Search for the cell housing the specified text and yield its (x, y) center coordinate. 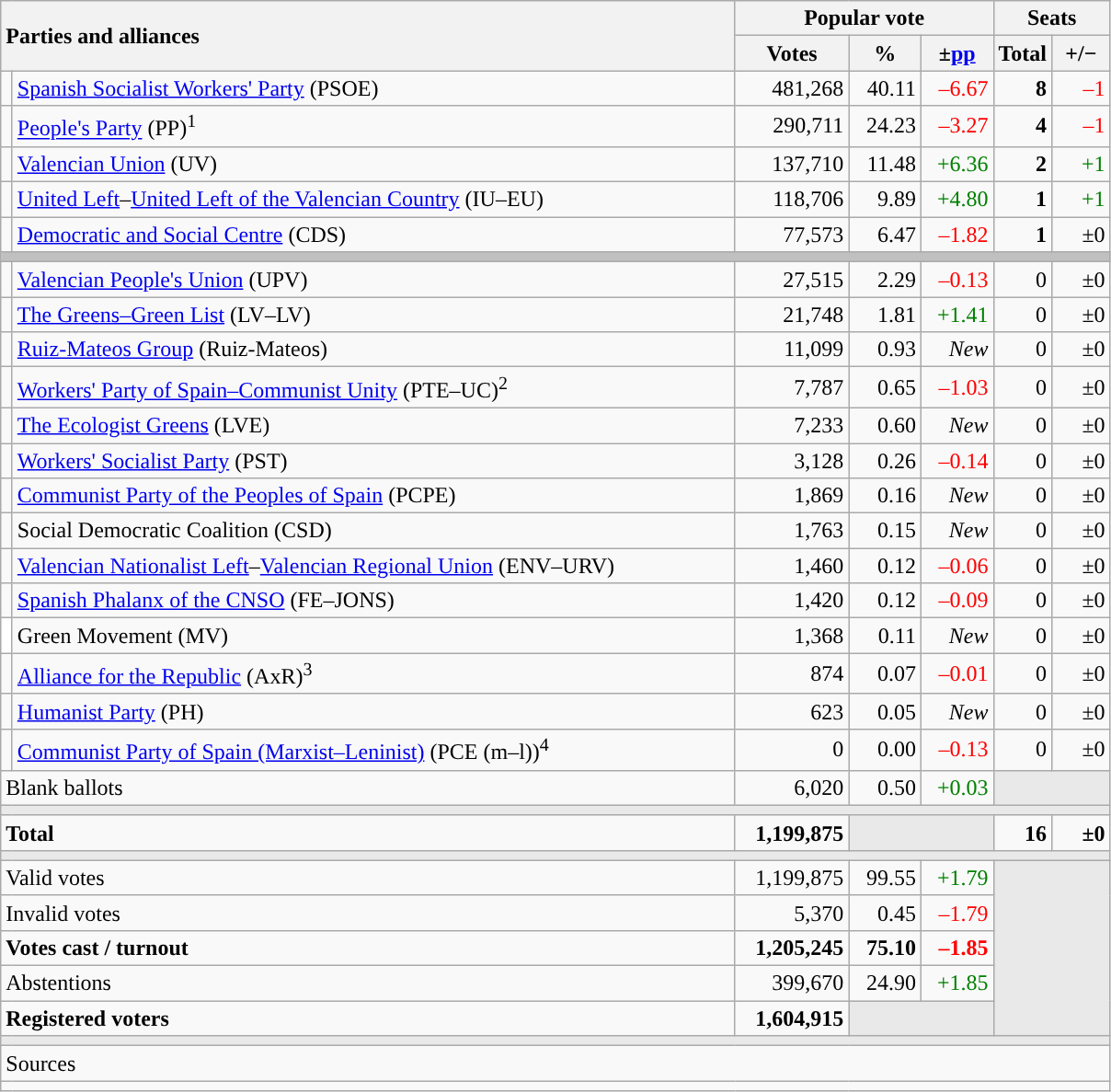
0.26 (885, 461)
Valencian Nationalist Left–Valencian Regional Union (ENV–URV) (373, 566)
The Greens–Green List (LV–LV) (373, 315)
11.48 (885, 164)
Abstentions (368, 983)
+0.03 (956, 787)
11,099 (792, 350)
–0.14 (956, 461)
Invalid votes (368, 913)
Humanist Party (PH) (373, 711)
Votes (792, 53)
2 (1023, 164)
1,869 (792, 496)
1,205,245 (792, 948)
+6.36 (956, 164)
+4.80 (956, 200)
–1.79 (956, 913)
7,787 (792, 388)
Communist Party of Spain (Marxist–Leninist) (PCE (m–l))4 (373, 751)
21,748 (792, 315)
–3.27 (956, 127)
+/− (1082, 53)
137,710 (792, 164)
0.07 (885, 673)
Green Movement (MV) (373, 636)
–0.01 (956, 673)
1,763 (792, 531)
874 (792, 673)
Sources (555, 1063)
0.00 (885, 751)
Popular vote (865, 18)
Ruiz-Mateos Group (Ruiz-Mateos) (373, 350)
99.55 (885, 878)
0.16 (885, 496)
290,711 (792, 127)
–0.06 (956, 566)
27,515 (792, 280)
±pp (956, 53)
Alliance for the Republic (AxR)3 (373, 673)
Parties and alliances (368, 36)
+1.85 (956, 983)
0.50 (885, 787)
Valid votes (368, 878)
0.60 (885, 425)
118,706 (792, 200)
0.11 (885, 636)
5,370 (792, 913)
1.81 (885, 315)
Seats (1052, 18)
Registered voters (368, 1018)
Spanish Phalanx of the CNSO (FE–JONS) (373, 601)
0.93 (885, 350)
24.23 (885, 127)
People's Party (PP)1 (373, 127)
0.45 (885, 913)
7,233 (792, 425)
1,604,915 (792, 1018)
0.65 (885, 388)
9.89 (885, 200)
–1.85 (956, 948)
16 (1023, 833)
1,460 (792, 566)
Workers' Party of Spain–Communist Unity (PTE–UC)2 (373, 388)
0.15 (885, 531)
24.90 (885, 983)
+1.41 (956, 315)
–1.03 (956, 388)
8 (1023, 88)
75.10 (885, 948)
Blank ballots (368, 787)
623 (792, 711)
The Ecologist Greens (LVE) (373, 425)
481,268 (792, 88)
2.29 (885, 280)
–1.82 (956, 235)
6.47 (885, 235)
399,670 (792, 983)
1,368 (792, 636)
0.05 (885, 711)
United Left–United Left of the Valencian Country (IU–EU) (373, 200)
Social Democratic Coalition (CSD) (373, 531)
Valencian People's Union (UPV) (373, 280)
4 (1023, 127)
–0.09 (956, 601)
–6.67 (956, 88)
3,128 (792, 461)
+1.79 (956, 878)
Spanish Socialist Workers' Party (PSOE) (373, 88)
Workers' Socialist Party (PST) (373, 461)
6,020 (792, 787)
40.11 (885, 88)
Communist Party of the Peoples of Spain (PCPE) (373, 496)
Democratic and Social Centre (CDS) (373, 235)
Votes cast / turnout (368, 948)
77,573 (792, 235)
1,420 (792, 601)
Valencian Union (UV) (373, 164)
% (885, 53)
